Output the (X, Y) coordinate of the center of the cell containing the given text.  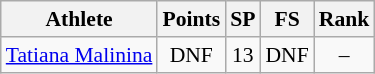
SP (242, 19)
– (344, 55)
Rank (344, 19)
FS (286, 19)
Tatiana Malinina (80, 55)
13 (242, 55)
Athlete (80, 19)
Points (191, 19)
